From the cell containing the given text, extract its center point as [X, Y] coordinate. 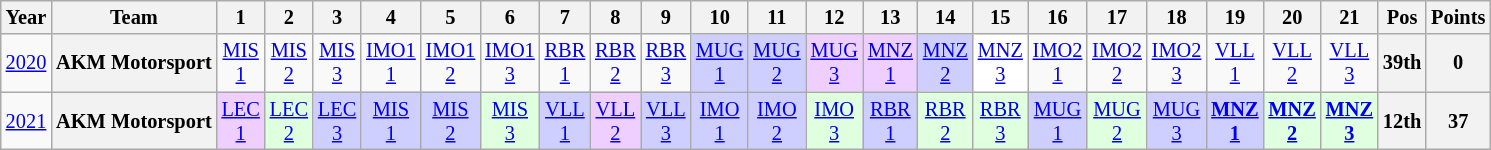
Pos [1402, 17]
18 [1177, 17]
Team [134, 17]
21 [1350, 17]
4 [391, 17]
2021 [26, 121]
19 [1234, 17]
IMO1 [720, 121]
0 [1458, 63]
13 [890, 17]
IMO2 [776, 121]
15 [1000, 17]
2 [289, 17]
5 [451, 17]
20 [1292, 17]
LEC2 [289, 121]
12 [834, 17]
IMO21 [1058, 63]
3 [337, 17]
37 [1458, 121]
IMO13 [510, 63]
IMO3 [834, 121]
8 [615, 17]
16 [1058, 17]
Points [1458, 17]
10 [720, 17]
6 [510, 17]
11 [776, 17]
IMO12 [451, 63]
1 [241, 17]
17 [1117, 17]
IMO22 [1117, 63]
9 [666, 17]
39th [1402, 63]
7 [565, 17]
2020 [26, 63]
12th [1402, 121]
Year [26, 17]
IMO11 [391, 63]
LEC3 [337, 121]
LEC1 [241, 121]
14 [946, 17]
IMO23 [1177, 63]
